Determine the (X, Y) coordinate at the center of the cell enclosing the given text.  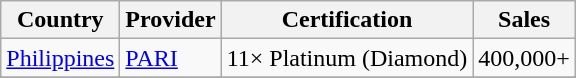
PARI (170, 58)
Philippines (60, 58)
Country (60, 20)
Certification (347, 20)
400,000+ (524, 58)
11× Platinum (Diamond) (347, 58)
Sales (524, 20)
Provider (170, 20)
